Search for the cell housing the specified text and yield its (X, Y) center coordinate. 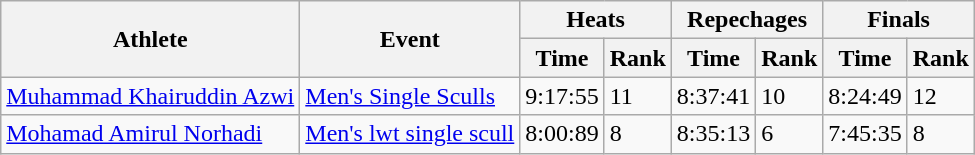
7:45:35 (865, 134)
Repechages (747, 20)
Finals (899, 20)
9:17:55 (562, 96)
Men's lwt single scull (410, 134)
Heats (596, 20)
Mohamad Amirul Norhadi (150, 134)
8:37:41 (713, 96)
Muhammad Khairuddin Azwi (150, 96)
8:00:89 (562, 134)
10 (790, 96)
6 (790, 134)
8:24:49 (865, 96)
Men's Single Sculls (410, 96)
Athlete (150, 39)
11 (638, 96)
Event (410, 39)
8:35:13 (713, 134)
12 (940, 96)
